Capture the cell that displays the provided text and extract its [X, Y] central coordinate. 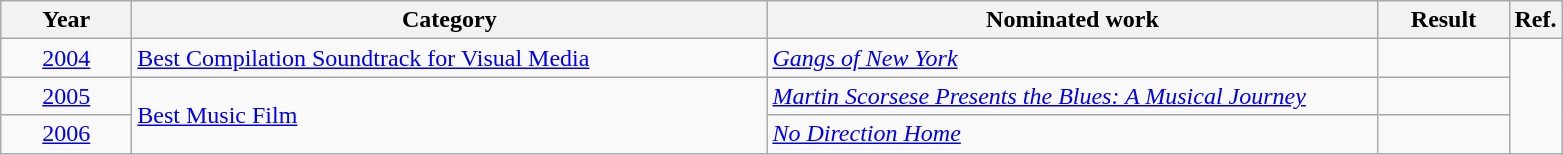
Ref. [1536, 20]
Result [1444, 20]
Nominated work [1072, 20]
Best Compilation Soundtrack for Visual Media [450, 58]
Category [450, 20]
2005 [66, 96]
Year [66, 20]
No Direction Home [1072, 134]
Best Music Film [450, 115]
Martin Scorsese Presents the Blues: A Musical Journey [1072, 96]
Gangs of New York [1072, 58]
2006 [66, 134]
2004 [66, 58]
